From the cell containing the given text, extract its center point as (X, Y) coordinate. 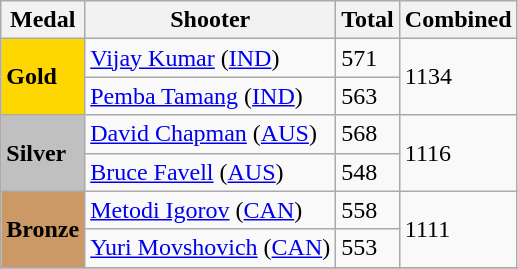
1134 (458, 77)
David Chapman (AUS) (210, 134)
553 (368, 248)
571 (368, 58)
Shooter (210, 20)
Vijay Kumar (IND) (210, 58)
563 (368, 96)
Gold (43, 77)
548 (368, 172)
Pemba Tamang (IND) (210, 96)
1111 (458, 229)
Yuri Movshovich (CAN) (210, 248)
Total (368, 20)
558 (368, 210)
Silver (43, 153)
Medal (43, 20)
Combined (458, 20)
Bruce Favell (AUS) (210, 172)
Metodi Igorov (CAN) (210, 210)
1116 (458, 153)
568 (368, 134)
Bronze (43, 229)
